Identify which cell holds the provided text, then report its [X, Y] central coordinate. 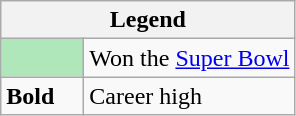
Won the Super Bowl [190, 58]
Legend [148, 20]
Bold [42, 96]
Career high [190, 96]
